Return the [X, Y] coordinate for the center point of the cell that contains the specified text.  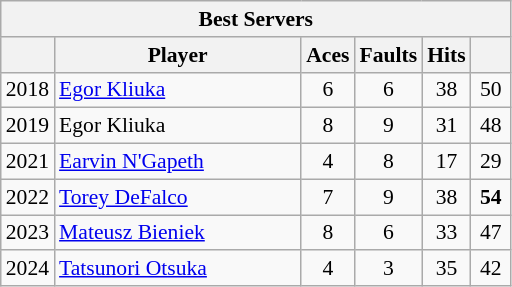
17 [446, 162]
2018 [28, 90]
48 [491, 126]
31 [446, 126]
33 [446, 233]
47 [491, 233]
42 [491, 269]
35 [446, 269]
2019 [28, 126]
29 [491, 162]
3 [388, 269]
Player [178, 55]
2021 [28, 162]
54 [491, 197]
Hits [446, 55]
Mateusz Bieniek [178, 233]
2023 [28, 233]
7 [328, 197]
Faults [388, 55]
Torey DeFalco [178, 197]
Aces [328, 55]
2024 [28, 269]
Tatsunori Otsuka [178, 269]
Best Servers [256, 19]
50 [491, 90]
Earvin N'Gapeth [178, 162]
2022 [28, 197]
